Identify which cell holds the provided text, then report its (x, y) central coordinate. 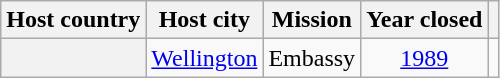
1989 (424, 58)
Year closed (424, 20)
Host country (74, 20)
Wellington (204, 58)
Mission (312, 20)
Embassy (312, 58)
Host city (204, 20)
